Return (x, y) of the center of cell containing provided text 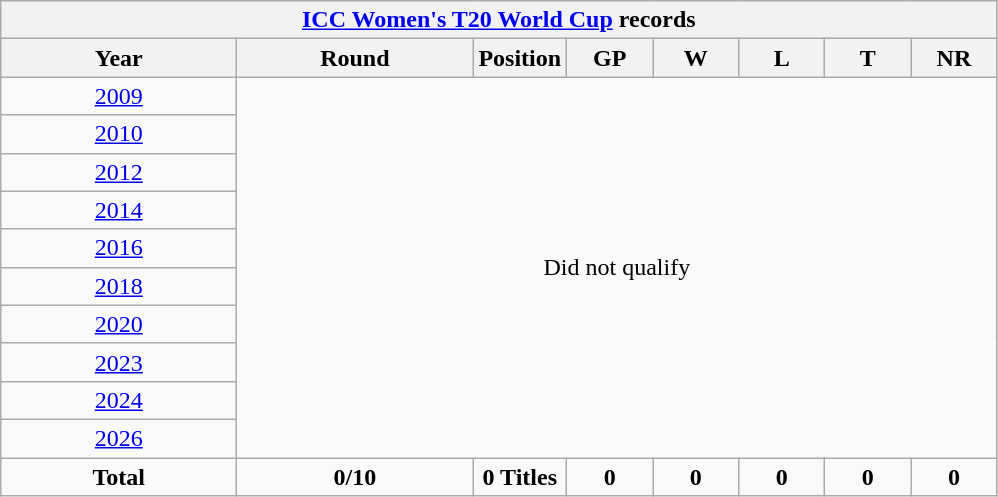
L (782, 58)
2023 (119, 362)
2020 (119, 324)
2016 (119, 248)
2009 (119, 96)
ICC Women's T20 World Cup records (499, 20)
T (868, 58)
Position (520, 58)
2018 (119, 286)
2024 (119, 400)
2014 (119, 210)
Year (119, 58)
2010 (119, 134)
Did not qualify (617, 268)
2026 (119, 438)
NR (954, 58)
Round (355, 58)
0/10 (355, 477)
Total (119, 477)
GP (610, 58)
2012 (119, 172)
W (696, 58)
0 Titles (520, 477)
